Return the [X, Y] coordinate for the center point of the cell that contains the specified text.  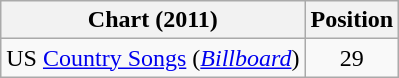
US Country Songs (Billboard) [153, 58]
Chart (2011) [153, 20]
29 [352, 58]
Position [352, 20]
